Scan for the cell matching the given text and deliver its (X, Y) coordinate at center. 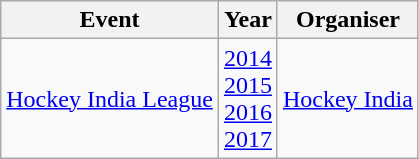
Hockey India League (110, 98)
Event (110, 20)
Organiser (348, 20)
Year (248, 20)
Hockey India (348, 98)
2014 2015 2016 2017 (248, 98)
